Return the [x, y] coordinate for the center point of the cell that contains the specified text.  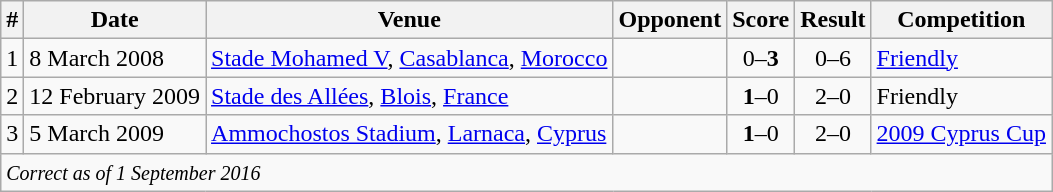
Competition [961, 20]
2 [12, 96]
0–6 [833, 58]
1 [12, 58]
# [12, 20]
2009 Cyprus Cup [961, 134]
Ammochostos Stadium, Larnaca, Cyprus [410, 134]
8 March 2008 [115, 58]
Score [761, 20]
Venue [410, 20]
3 [12, 134]
12 February 2009 [115, 96]
Stade des Allées, Blois, France [410, 96]
Opponent [670, 20]
Correct as of 1 September 2016 [526, 172]
Result [833, 20]
5 March 2009 [115, 134]
0–3 [761, 58]
Date [115, 20]
Stade Mohamed V, Casablanca, Morocco [410, 58]
